Extract the [X, Y] coordinate from the center of the cell holding the provided text.  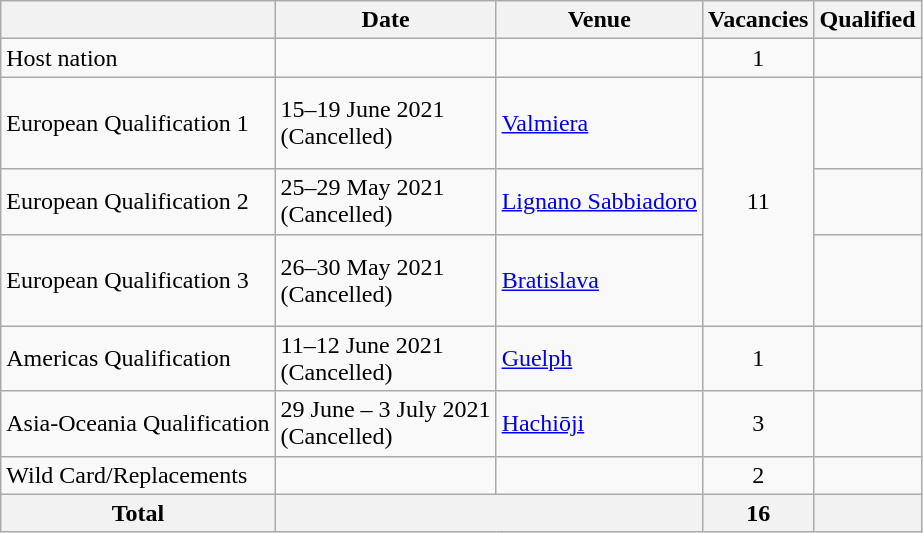
3 [758, 424]
Guelph [599, 358]
16 [758, 513]
Hachiōji [599, 424]
European Qualification 2 [138, 202]
Host nation [138, 58]
15–19 June 2021(Cancelled) [386, 123]
European Qualification 3 [138, 280]
11 [758, 202]
Vacancies [758, 20]
2 [758, 475]
Valmiera [599, 123]
European Qualification 1 [138, 123]
Lignano Sabbiadoro [599, 202]
29 June – 3 July 2021(Cancelled) [386, 424]
26–30 May 2021(Cancelled) [386, 280]
Venue [599, 20]
11–12 June 2021(Cancelled) [386, 358]
25–29 May 2021(Cancelled) [386, 202]
Americas Qualification [138, 358]
Date [386, 20]
Wild Card/Replacements [138, 475]
Total [138, 513]
Asia-Oceania Qualification [138, 424]
Bratislava [599, 280]
Qualified [868, 20]
